Output the [X, Y] coordinate of the center of the cell containing the given text.  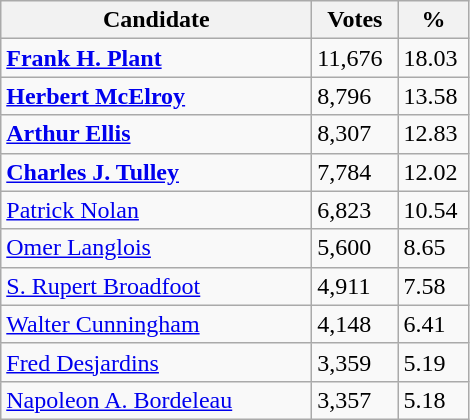
8,796 [355, 96]
Charles J. Tulley [156, 172]
Arthur Ellis [156, 134]
6.41 [434, 324]
Candidate [156, 20]
Walter Cunningham [156, 324]
% [434, 20]
Omer Langlois [156, 248]
7.58 [434, 286]
Votes [355, 20]
Patrick Nolan [156, 210]
3,359 [355, 362]
12.83 [434, 134]
13.58 [434, 96]
Frank H. Plant [156, 58]
10.54 [434, 210]
11,676 [355, 58]
8.65 [434, 248]
Fred Desjardins [156, 362]
4,148 [355, 324]
Herbert McElroy [156, 96]
4,911 [355, 286]
6,823 [355, 210]
12.02 [434, 172]
18.03 [434, 58]
7,784 [355, 172]
5.19 [434, 362]
5,600 [355, 248]
8,307 [355, 134]
Napoleon A. Bordeleau [156, 400]
S. Rupert Broadfoot [156, 286]
3,357 [355, 400]
5.18 [434, 400]
